Scan for the cell matching the given text and deliver its (x, y) coordinate at center. 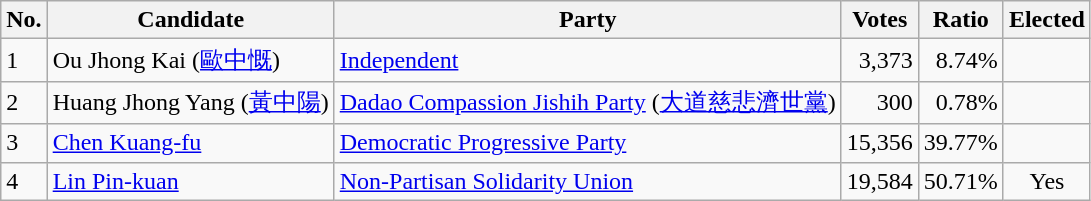
Yes (1046, 181)
15,356 (880, 143)
Non-Partisan Solidarity Union (588, 181)
Ratio (960, 20)
2 (24, 102)
Independent (588, 60)
Chen Kuang-fu (190, 143)
No. (24, 20)
300 (880, 102)
Ou Jhong Kai (歐中慨) (190, 60)
Votes (880, 20)
Elected (1046, 20)
8.74% (960, 60)
1 (24, 60)
Dadao Compassion Jishih Party (大道慈悲濟世黨) (588, 102)
4 (24, 181)
3 (24, 143)
39.77% (960, 143)
Candidate (190, 20)
19,584 (880, 181)
50.71% (960, 181)
0.78% (960, 102)
Party (588, 20)
Huang Jhong Yang (黃中陽) (190, 102)
Lin Pin-kuan (190, 181)
3,373 (880, 60)
Democratic Progressive Party (588, 143)
